Return [x, y] of the center of cell containing provided text 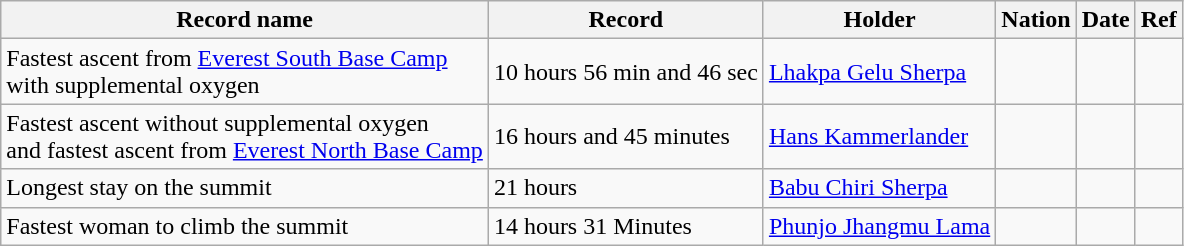
Babu Chiri Sherpa [879, 188]
Fastest ascent from Everest South Base Campwith supplemental oxygen [245, 72]
Fastest woman to climb the summit [245, 226]
Record name [245, 20]
Hans Kammerlander [879, 136]
Lhakpa Gelu Sherpa [879, 72]
10 hours 56 min and 46 sec [626, 72]
Fastest ascent without supplemental oxygenand fastest ascent from Everest North Base Camp [245, 136]
Longest stay on the summit [245, 188]
Phunjo Jhangmu Lama [879, 226]
Nation [1036, 20]
Record [626, 20]
16 hours and 45 minutes [626, 136]
Date [1106, 20]
Holder [879, 20]
21 hours [626, 188]
Ref [1158, 20]
14 hours 31 Minutes [626, 226]
